Output the [X, Y] coordinate of the center of the cell containing the given text.  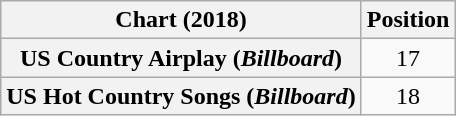
Chart (2018) [181, 20]
18 [408, 96]
17 [408, 58]
US Country Airplay (Billboard) [181, 58]
Position [408, 20]
US Hot Country Songs (Billboard) [181, 96]
